For the text-containing cell, return its midpoint in [x, y] coordinate format. 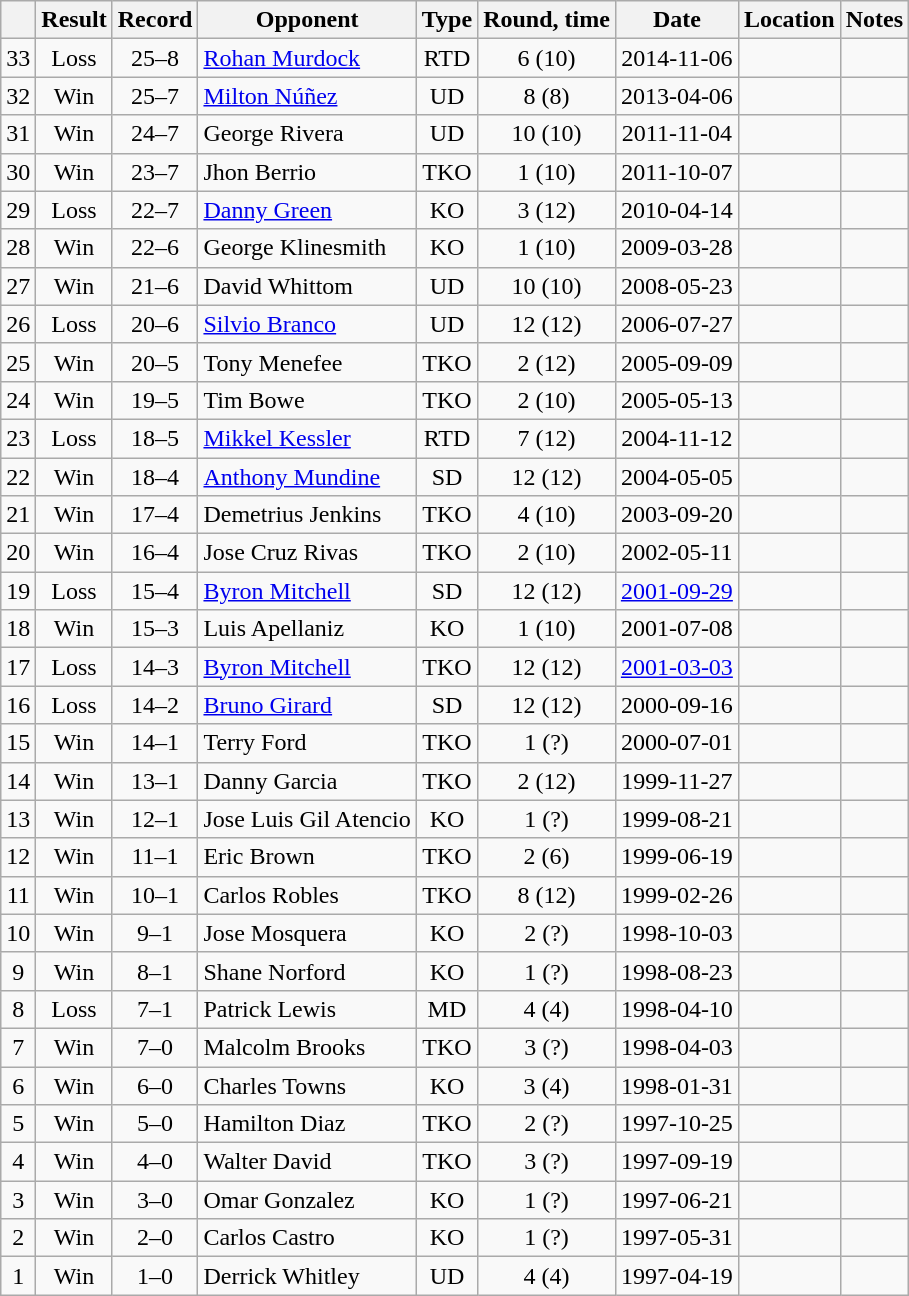
14–3 [155, 667]
Location [789, 20]
Date [676, 20]
21–6 [155, 286]
Tim Bowe [307, 400]
15 [18, 743]
1997-06-21 [676, 1200]
Carlos Robles [307, 895]
6–0 [155, 1085]
Derrick Whitley [307, 1276]
7–1 [155, 1009]
23–7 [155, 172]
5 [18, 1124]
4 [18, 1162]
24–7 [155, 134]
12 [18, 857]
19–5 [155, 400]
18–4 [155, 477]
24 [18, 400]
Bruno Girard [307, 705]
17 [18, 667]
3 (12) [547, 210]
1999-06-19 [676, 857]
10 [18, 933]
4–0 [155, 1162]
2011-11-04 [676, 134]
Milton Núñez [307, 96]
1999-08-21 [676, 819]
2001-03-03 [676, 667]
2014-11-06 [676, 58]
Result [74, 20]
George Klinesmith [307, 248]
2005-09-09 [676, 362]
2011-10-07 [676, 172]
6 (10) [547, 58]
26 [18, 324]
11 [18, 895]
1998-08-23 [676, 971]
1998-04-10 [676, 1009]
9 [18, 971]
32 [18, 96]
2000-07-01 [676, 743]
7–0 [155, 1047]
2013-04-06 [676, 96]
2001-07-08 [676, 629]
2 (6) [547, 857]
21 [18, 515]
1998-04-03 [676, 1047]
Notes [874, 20]
20 [18, 553]
16 [18, 705]
2004-05-05 [676, 477]
Omar Gonzalez [307, 1200]
9–1 [155, 933]
1 [18, 1276]
22–7 [155, 210]
1998-01-31 [676, 1085]
30 [18, 172]
Charles Towns [307, 1085]
Hamilton Diaz [307, 1124]
8–1 [155, 971]
Type [446, 20]
16–4 [155, 553]
Jose Luis Gil Atencio [307, 819]
Mikkel Kessler [307, 438]
Patrick Lewis [307, 1009]
Carlos Castro [307, 1238]
2008-05-23 [676, 286]
18 [18, 629]
4 (10) [547, 515]
6 [18, 1085]
Rohan Murdock [307, 58]
14 [18, 781]
10–1 [155, 895]
3–0 [155, 1200]
2002-05-11 [676, 553]
Jose Mosquera [307, 933]
David Whittom [307, 286]
15–4 [155, 591]
Silvio Branco [307, 324]
3 (4) [547, 1085]
13 [18, 819]
20–6 [155, 324]
1997-04-19 [676, 1276]
2004-11-12 [676, 438]
27 [18, 286]
1999-02-26 [676, 895]
5–0 [155, 1124]
25–7 [155, 96]
20–5 [155, 362]
1997-05-31 [676, 1238]
Eric Brown [307, 857]
8 [18, 1009]
Demetrius Jenkins [307, 515]
Jhon Berrio [307, 172]
2009-03-28 [676, 248]
Anthony Mundine [307, 477]
14–1 [155, 743]
Jose Cruz Rivas [307, 553]
22 [18, 477]
2006-07-27 [676, 324]
13–1 [155, 781]
22–6 [155, 248]
25 [18, 362]
Danny Garcia [307, 781]
8 (12) [547, 895]
31 [18, 134]
Terry Ford [307, 743]
2–0 [155, 1238]
25–8 [155, 58]
3 [18, 1200]
2005-05-13 [676, 400]
28 [18, 248]
11–1 [155, 857]
Danny Green [307, 210]
1998-10-03 [676, 933]
33 [18, 58]
1–0 [155, 1276]
2000-09-16 [676, 705]
2003-09-20 [676, 515]
Walter David [307, 1162]
2 [18, 1238]
1997-09-19 [676, 1162]
18–5 [155, 438]
Record [155, 20]
2010-04-14 [676, 210]
Luis Apellaniz [307, 629]
Malcolm Brooks [307, 1047]
Round, time [547, 20]
17–4 [155, 515]
1997-10-25 [676, 1124]
19 [18, 591]
Tony Menefee [307, 362]
7 (12) [547, 438]
8 (8) [547, 96]
George Rivera [307, 134]
7 [18, 1047]
12–1 [155, 819]
Shane Norford [307, 971]
15–3 [155, 629]
14–2 [155, 705]
MD [446, 1009]
Opponent [307, 20]
29 [18, 210]
1999-11-27 [676, 781]
23 [18, 438]
2001-09-29 [676, 591]
